Scan for the cell matching the given text and deliver its [x, y] coordinate at center. 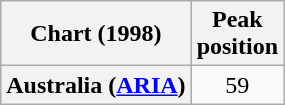
Peakposition [237, 34]
59 [237, 85]
Australia (ARIA) [96, 85]
Chart (1998) [96, 34]
